From the cell containing the given text, extract its center point as [x, y] coordinate. 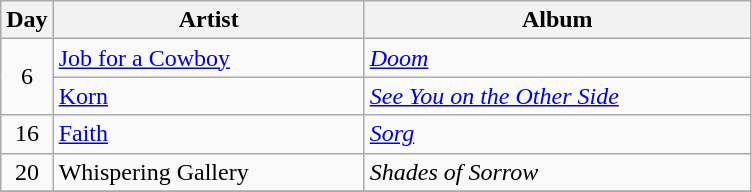
20 [27, 172]
Artist [208, 20]
Album [557, 20]
Job for a Cowboy [208, 58]
Shades of Sorrow [557, 172]
Faith [208, 134]
Sorg [557, 134]
Whispering Gallery [208, 172]
Korn [208, 96]
16 [27, 134]
Doom [557, 58]
See You on the Other Side [557, 96]
Day [27, 20]
6 [27, 77]
